Determine the (x, y) coordinate at the center of the cell enclosing the given text.  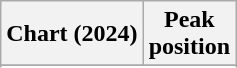
Peakposition (189, 34)
Chart (2024) (72, 34)
